From the cell containing the given text, extract its center point as (x, y) coordinate. 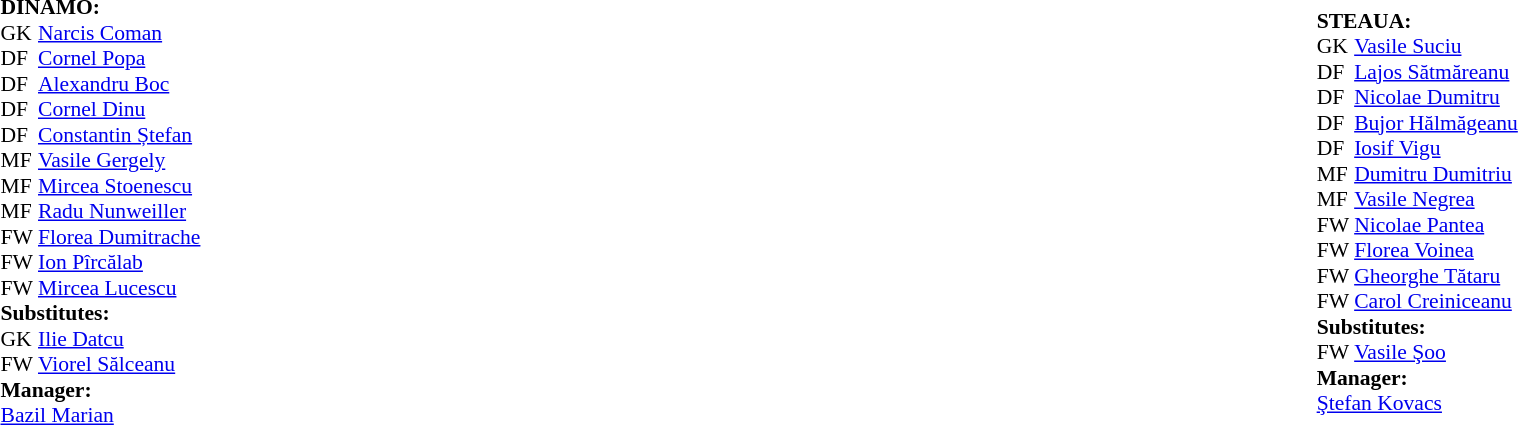
Radu Nunweiller (119, 211)
Nicolae Dumitru (1436, 97)
Constantin Ștefan (119, 135)
Cornel Dinu (119, 109)
Alexandru Boc (119, 84)
Viorel Sălceanu (119, 365)
Iosif Vigu (1436, 148)
Vasile Şoo (1436, 352)
Florea Dumitrache (119, 237)
Nicolae Pantea (1436, 224)
Florea Voinea (1436, 250)
Vasile Gergely (119, 161)
Cornel Popa (119, 59)
Dumitru Dumitriu (1436, 173)
Vasile Suciu (1436, 46)
Bujor Hălmăgeanu (1436, 122)
Vasile Negrea (1436, 199)
Mircea Lucescu (119, 288)
Ştefan Kovacs (1418, 403)
Lajos Sătmăreanu (1436, 71)
Mircea Stoenescu (119, 186)
Gheorghe Tătaru (1436, 275)
Ion Pîrcălab (119, 263)
Ilie Datcu (119, 339)
Carol Creiniceanu (1436, 301)
Narcis Coman (119, 33)
STEAUA: (1418, 20)
